Find where the given text appears and provide that cell's center as (x, y) coordinate. 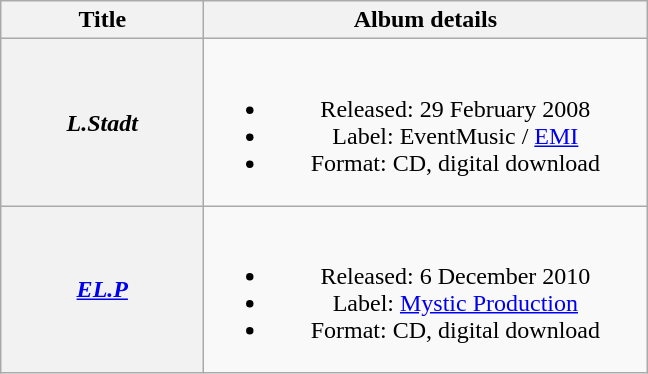
Album details (426, 20)
Released: 29 February 2008Label: EventMusic / EMIFormat: CD, digital download (426, 122)
Released: 6 December 2010Label: Mystic ProductionFormat: CD, digital download (426, 290)
L.Stadt (102, 122)
EL.P (102, 290)
Title (102, 20)
